Detect which cell encompasses the target text, then output its [x, y] center coordinate. 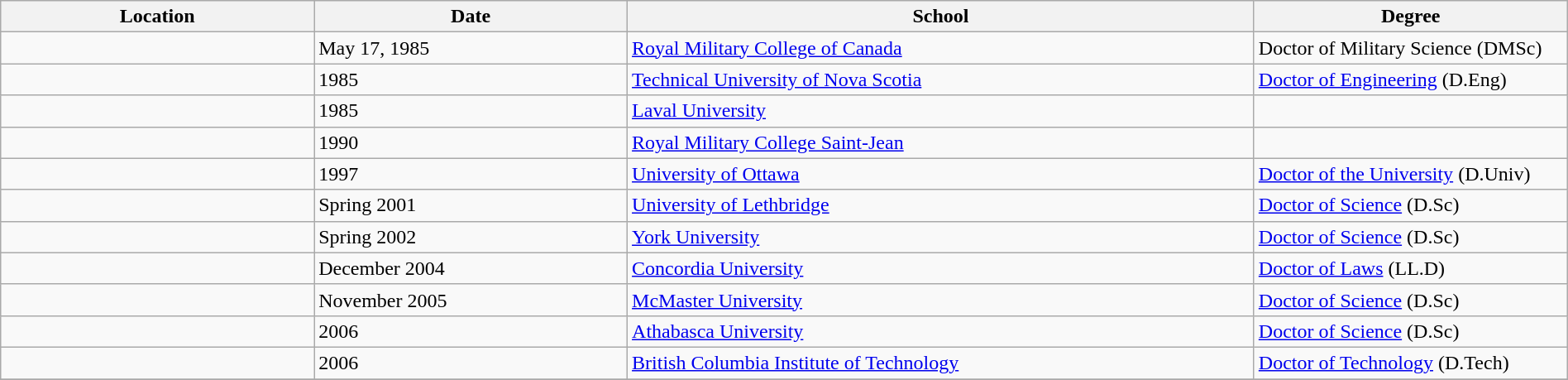
Concordia University [941, 268]
University of Ottawa [941, 174]
1997 [471, 174]
Spring 2002 [471, 237]
Royal Military College of Canada [941, 48]
Doctor of Engineering (D.Eng) [1411, 79]
1990 [471, 142]
University of Lethbridge [941, 205]
May 17, 1985 [471, 48]
Degree [1411, 17]
Spring 2001 [471, 205]
Location [157, 17]
December 2004 [471, 268]
Royal Military College Saint-Jean [941, 142]
Doctor of Military Science (DMSc) [1411, 48]
British Columbia Institute of Technology [941, 363]
November 2005 [471, 300]
Laval University [941, 111]
Doctor of Technology (D.Tech) [1411, 363]
York University [941, 237]
Athabasca University [941, 331]
McMaster University [941, 300]
Technical University of Nova Scotia [941, 79]
Doctor of the University (D.Univ) [1411, 174]
School [941, 17]
Date [471, 17]
Doctor of Laws (LL.D) [1411, 268]
